Provide the [X, Y] coordinate of the cell's center where the given text is located.  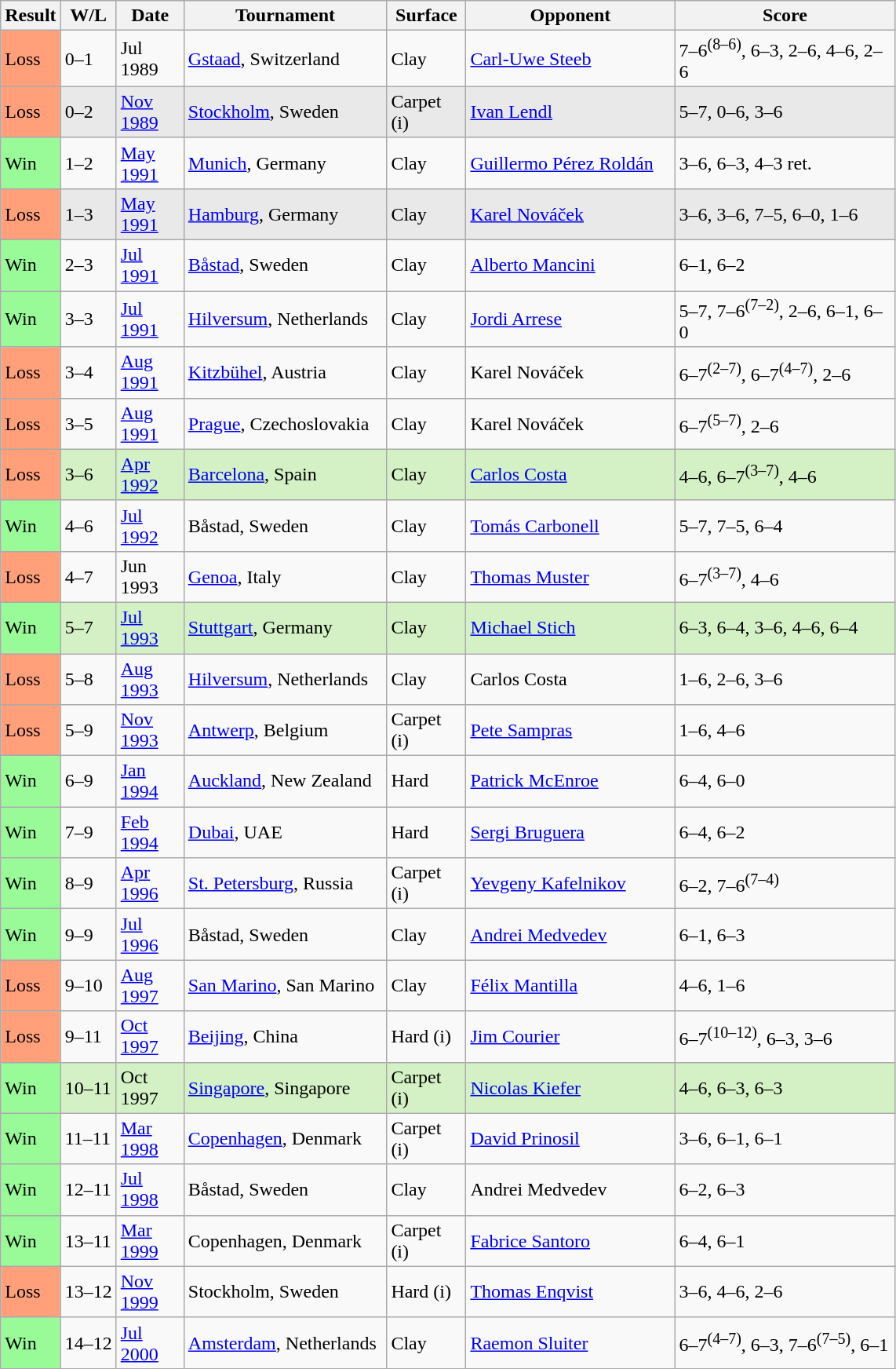
6–7(5–7), 2–6 [785, 424]
7–6(8–6), 6–3, 2–6, 4–6, 2–6 [785, 59]
Aug 1997 [150, 986]
Munich, Germany [286, 163]
Jul 1992 [150, 526]
3–4 [88, 372]
Apr 1996 [150, 884]
St. Petersburg, Russia [286, 884]
3–6, 3–6, 7–5, 6–0, 1–6 [785, 214]
5–7 [88, 628]
Nov 1989 [150, 111]
Date [150, 16]
4–7 [88, 576]
Tomás Carbonell [570, 526]
Antwerp, Belgium [286, 730]
Mar 1999 [150, 1240]
Aug 1993 [150, 680]
Ivan Lendl [570, 111]
Sergi Bruguera [570, 832]
3–5 [88, 424]
Amsterdam, Netherlands [286, 1342]
9–9 [88, 934]
Tournament [286, 16]
3–6, 6–1, 6–1 [785, 1138]
6–9 [88, 782]
Beijing, China [286, 1036]
8–9 [88, 884]
Prague, Czechoslovakia [286, 424]
11–11 [88, 1138]
Genoa, Italy [286, 576]
1–6, 2–6, 3–6 [785, 680]
Surface [427, 16]
Score [785, 16]
6–4, 6–0 [785, 782]
Félix Mantilla [570, 986]
Carl-Uwe Steeb [570, 59]
Opponent [570, 16]
Raemon Sluiter [570, 1342]
3–6, 4–6, 2–6 [785, 1292]
Jan 1994 [150, 782]
W/L [88, 16]
5–8 [88, 680]
Alberto Mancini [570, 265]
Jul 1993 [150, 628]
Gstaad, Switzerland [286, 59]
5–7, 0–6, 3–6 [785, 111]
4–6, 6–7(3–7), 4–6 [785, 474]
3–6 [88, 474]
5–7, 7–6(7–2), 2–6, 6–1, 6–0 [785, 319]
9–11 [88, 1036]
1–6, 4–6 [785, 730]
0–2 [88, 111]
Feb 1994 [150, 832]
2–3 [88, 265]
7–9 [88, 832]
4–6, 6–3, 6–3 [785, 1088]
Jul 1989 [150, 59]
6–4, 6–1 [785, 1240]
Thomas Muster [570, 576]
5–7, 7–5, 6–4 [785, 526]
Result [31, 16]
6–7(2–7), 6–7(4–7), 2–6 [785, 372]
Patrick McEnroe [570, 782]
Jul 1998 [150, 1190]
Auckland, New Zealand [286, 782]
Jim Courier [570, 1036]
14–12 [88, 1342]
Stuttgart, Germany [286, 628]
6–2, 7–6(7–4) [785, 884]
3–6, 6–3, 4–3 ret. [785, 163]
Hamburg, Germany [286, 214]
Apr 1992 [150, 474]
6–4, 6–2 [785, 832]
Dubai, UAE [286, 832]
13–12 [88, 1292]
Yevgeny Kafelnikov [570, 884]
Nicolas Kiefer [570, 1088]
Thomas Enqvist [570, 1292]
San Marino, San Marino [286, 986]
Nov 1993 [150, 730]
Fabrice Santoro [570, 1240]
6–7(3–7), 4–6 [785, 576]
6–7(4–7), 6–3, 7–6(7–5), 6–1 [785, 1342]
0–1 [88, 59]
6–2, 6–3 [785, 1190]
Barcelona, Spain [286, 474]
Guillermo Pérez Roldán [570, 163]
4–6, 1–6 [785, 986]
3–3 [88, 319]
1–2 [88, 163]
13–11 [88, 1240]
6–3, 6–4, 3–6, 4–6, 6–4 [785, 628]
9–10 [88, 986]
5–9 [88, 730]
1–3 [88, 214]
Kitzbühel, Austria [286, 372]
4–6 [88, 526]
Michael Stich [570, 628]
David Prinosil [570, 1138]
Pete Sampras [570, 730]
10–11 [88, 1088]
Nov 1999 [150, 1292]
Jun 1993 [150, 576]
Mar 1998 [150, 1138]
Singapore, Singapore [286, 1088]
6–7(10–12), 6–3, 3–6 [785, 1036]
6–1, 6–2 [785, 265]
Jordi Arrese [570, 319]
Jul 2000 [150, 1342]
Jul 1996 [150, 934]
12–11 [88, 1190]
6–1, 6–3 [785, 934]
